Search for the cell housing the specified text and yield its (X, Y) center coordinate. 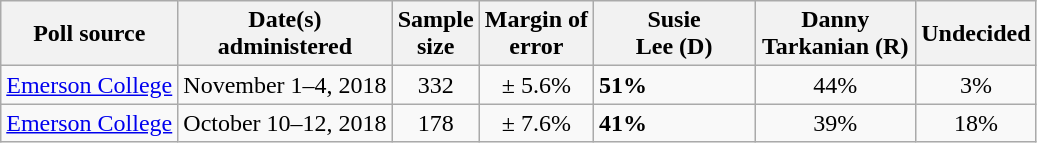
DannyTarkanian (R) (836, 34)
18% (976, 123)
39% (836, 123)
332 (436, 85)
51% (674, 85)
Margin oferror (536, 34)
3% (976, 85)
Poll source (90, 34)
October 10–12, 2018 (285, 123)
± 5.6% (536, 85)
November 1–4, 2018 (285, 85)
Undecided (976, 34)
44% (836, 85)
Samplesize (436, 34)
Date(s)administered (285, 34)
41% (674, 123)
SusieLee (D) (674, 34)
± 7.6% (536, 123)
178 (436, 123)
